Return the [x, y] coordinate for the center point of the cell that contains the specified text.  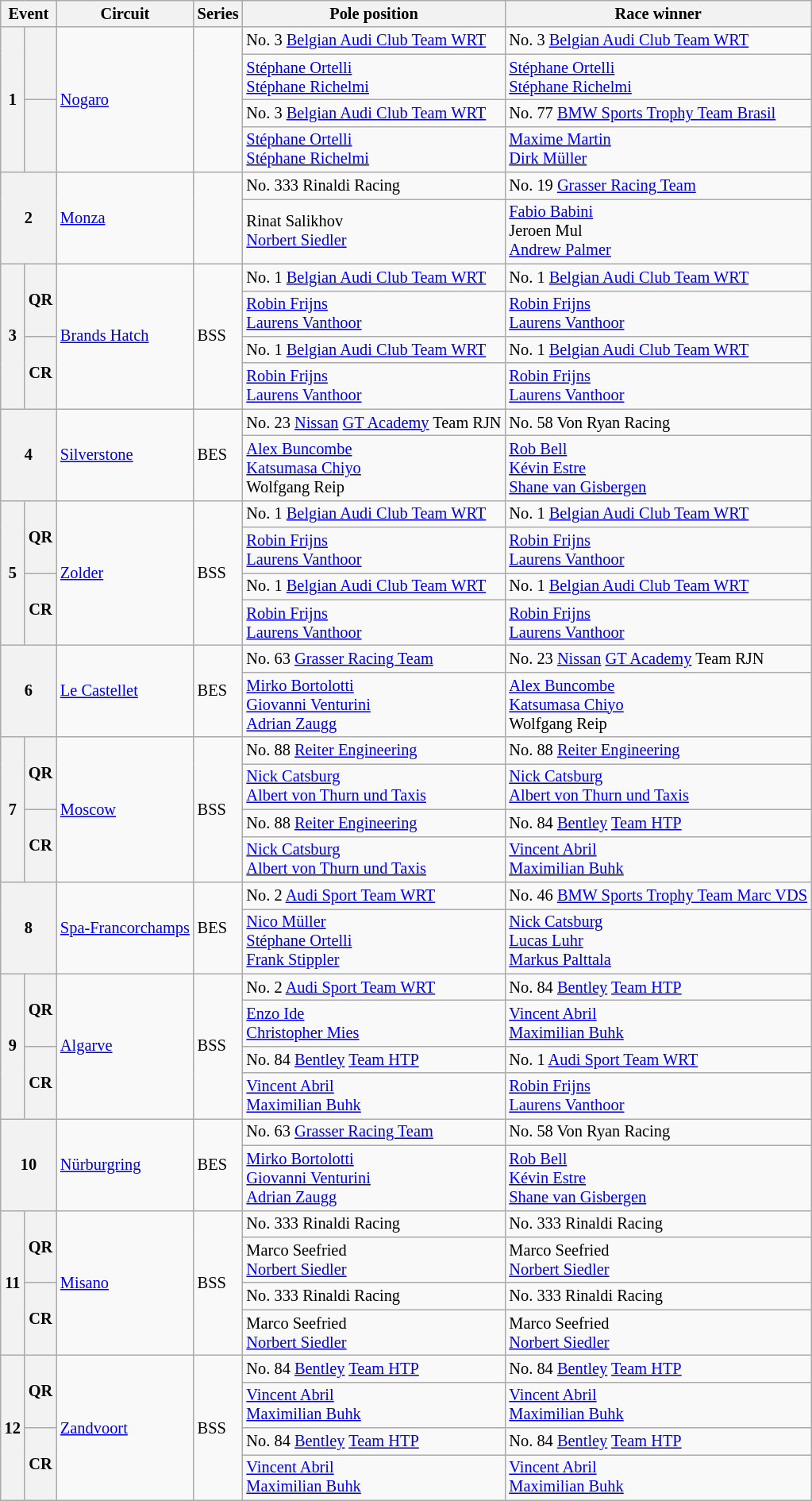
1 [13, 100]
Enzo Ide Christopher Mies [375, 1023]
No. 46 BMW Sports Trophy Team Marc VDS [658, 895]
7 [13, 810]
6 [29, 691]
Le Castellet [125, 691]
Misano [125, 1283]
Zandvoort [125, 1428]
No. 77 BMW Sports Trophy Team Brasil [658, 113]
8 [29, 928]
Event [29, 14]
Nico Müller Stéphane Ortelli Frank Stippler [375, 941]
2 [29, 218]
Pole position [375, 14]
No. 1 Audi Sport Team WRT [658, 1059]
10 [29, 1164]
5 [13, 573]
Fabio Babini Jeroen Mul Andrew Palmer [658, 231]
Circuit [125, 14]
3 [13, 337]
Race winner [658, 14]
Nogaro [125, 100]
4 [29, 454]
12 [13, 1428]
Nürburgring [125, 1164]
11 [13, 1283]
Nick Catsburg Lucas Luhr Markus Palttala [658, 941]
Rinat Salikhov Norbert Siedler [375, 231]
9 [13, 1047]
Brands Hatch [125, 337]
Silverstone [125, 454]
Spa-Francorchamps [125, 928]
Algarve [125, 1047]
Monza [125, 218]
Zolder [125, 573]
Series [218, 14]
Maxime Martin Dirk Müller [658, 149]
Moscow [125, 810]
No. 19 Grasser Racing Team [658, 186]
